Identify which cell holds the provided text, then report its [X, Y] central coordinate. 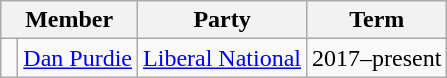
Dan Purdie [78, 58]
Term [377, 20]
Party [222, 20]
Member [70, 20]
2017–present [377, 58]
Liberal National [222, 58]
